Provide the [X, Y] coordinate of the cell's center where the given text is located.  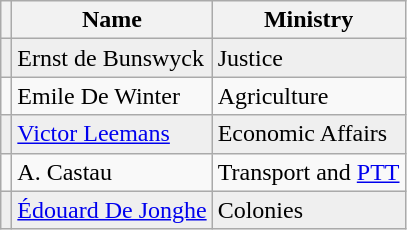
Emile De Winter [112, 96]
Agriculture [308, 96]
Economic Affairs [308, 134]
Ernst de Bunswyck [112, 58]
Colonies [308, 210]
Justice [308, 58]
Ministry [308, 20]
A. Castau [112, 172]
Name [112, 20]
Victor Leemans [112, 134]
Édouard De Jonghe [112, 210]
Transport and PTT [308, 172]
